Search for the cell housing the specified text and yield its [X, Y] center coordinate. 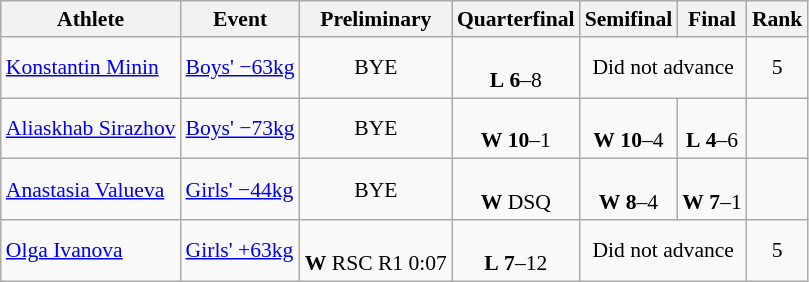
W 8–4 [629, 190]
W 7–1 [712, 190]
W 10–1 [516, 128]
Girls' +63kg [240, 250]
Boys' −63kg [240, 68]
W 10–4 [629, 128]
L 6–8 [516, 68]
Aliaskhab Sirazhov [91, 128]
Konstantin Minin [91, 68]
Preliminary [376, 19]
L 4–6 [712, 128]
Rank [778, 19]
Event [240, 19]
Final [712, 19]
W RSC R1 0:07 [376, 250]
Semifinal [629, 19]
W DSQ [516, 190]
Girls' −44kg [240, 190]
Athlete [91, 19]
Olga Ivanova [91, 250]
L 7–12 [516, 250]
Boys' −73kg [240, 128]
Anastasia Valueva [91, 190]
Quarterfinal [516, 19]
